Pinpoint the cell where the given text exists, returning its [X, Y] midpoint coordinate. 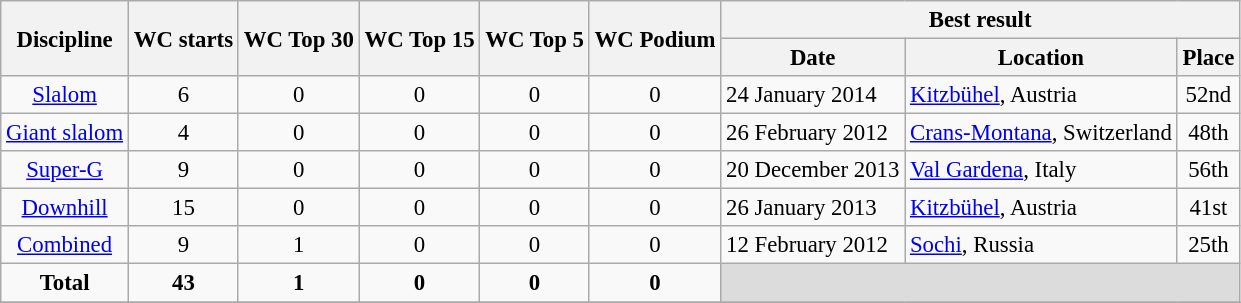
Location [1042, 58]
26 February 2012 [813, 133]
Combined [65, 245]
Slalom [65, 95]
Val Gardena, Italy [1042, 170]
WC starts [183, 38]
Best result [980, 20]
WC Top 15 [420, 38]
6 [183, 95]
52nd [1208, 95]
56th [1208, 170]
48th [1208, 133]
Crans-Montana, Switzerland [1042, 133]
WC Top 30 [298, 38]
Sochi, Russia [1042, 245]
Discipline [65, 38]
Giant slalom [65, 133]
24 January 2014 [813, 95]
Date [813, 58]
41st [1208, 208]
12 February 2012 [813, 245]
4 [183, 133]
43 [183, 283]
25th [1208, 245]
WC Top 5 [534, 38]
Super-G [65, 170]
Total [65, 283]
20 December 2013 [813, 170]
Downhill [65, 208]
15 [183, 208]
Place [1208, 58]
26 January 2013 [813, 208]
WC Podium [654, 38]
